Output the [x, y] coordinate of the center of the cell containing the given text.  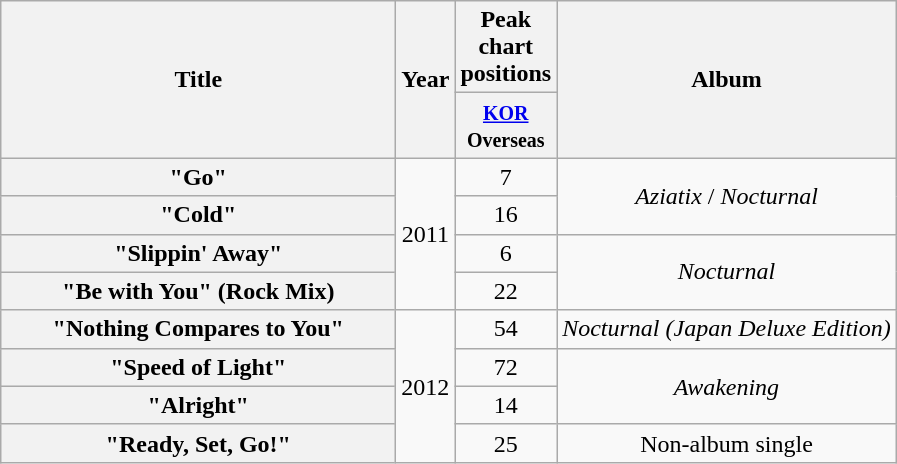
Album [727, 80]
"Ready, Set, Go!" [198, 443]
72 [506, 367]
"Be with You" (Rock Mix) [198, 291]
Nocturnal [727, 272]
Awakening [727, 386]
7 [506, 177]
KOROverseas [506, 126]
2012 [426, 386]
Peak chart positions [506, 47]
"Speed of Light" [198, 367]
Year [426, 80]
"Slippin' Away" [198, 253]
"Alright" [198, 405]
Aziatix / Nocturnal [727, 196]
25 [506, 443]
Non-album single [727, 443]
54 [506, 329]
"Nothing Compares to You" [198, 329]
14 [506, 405]
"Cold" [198, 215]
2011 [426, 234]
Nocturnal (Japan Deluxe Edition) [727, 329]
6 [506, 253]
22 [506, 291]
16 [506, 215]
Title [198, 80]
"Go" [198, 177]
